Scan for the cell matching the given text and deliver its (x, y) coordinate at center. 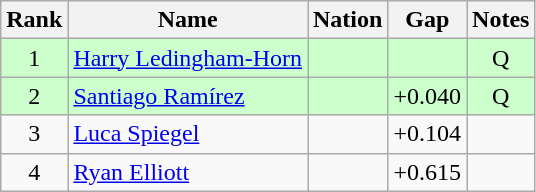
+0.615 (428, 172)
3 (34, 134)
2 (34, 96)
Rank (34, 20)
Notes (501, 20)
Ryan Elliott (188, 172)
+0.104 (428, 134)
Santiago Ramírez (188, 96)
Name (188, 20)
Gap (428, 20)
1 (34, 58)
4 (34, 172)
+0.040 (428, 96)
Nation (348, 20)
Harry Ledingham-Horn (188, 58)
Luca Spiegel (188, 134)
